Detect which cell encompasses the target text, then output its (X, Y) center coordinate. 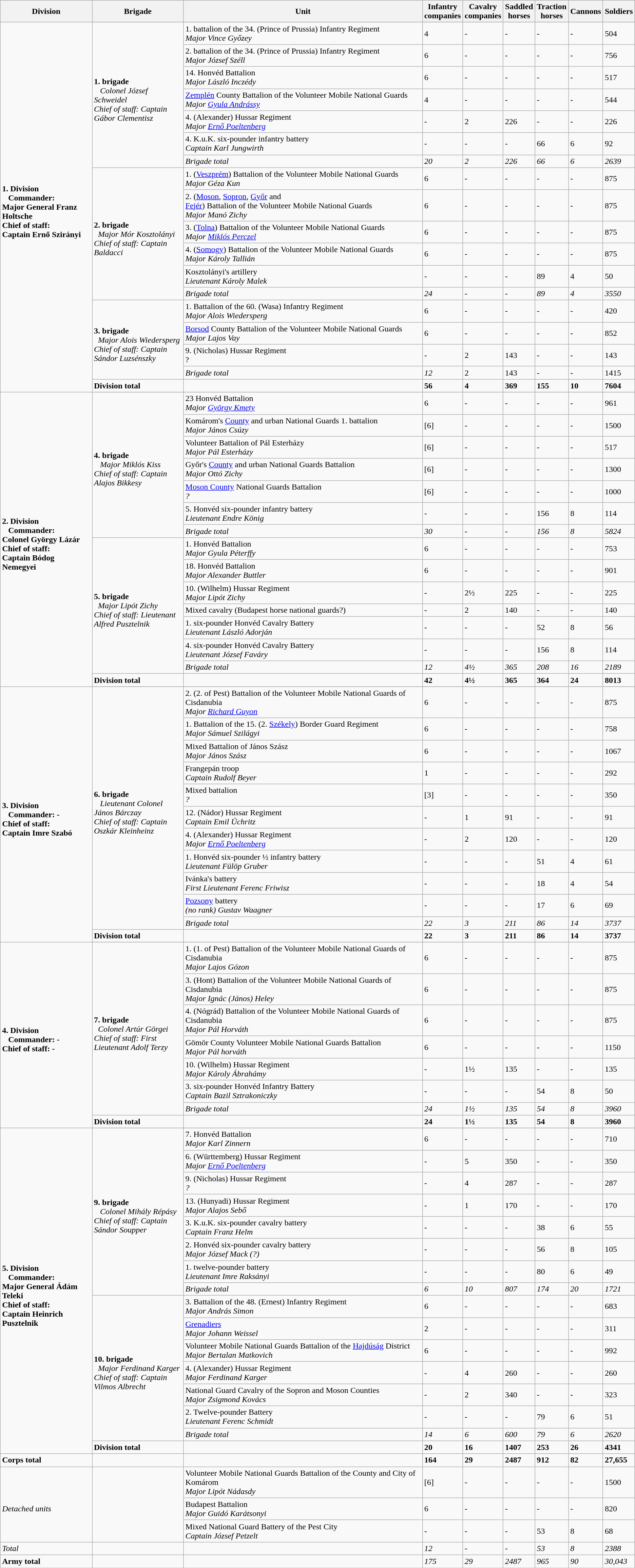
Kosztolányi's artillery Lieutenant Károly Malek (303, 276)
3. six-pounder Honvéd Infantry Battery Captain Bazil Sztrakoniczky (303, 1091)
2. (Moson, Sopron, Győr andFejér) Battalion of the Volunteer Mobile National Guards Major Manó Zichy (303, 205)
4. (Somogy) Battalion of the Volunteer Mobile National Guards Major Károly Tallián (303, 254)
10. brigade Major Ferdinand KargerChief of staff: Captain Vilmos Albrecht (138, 1368)
2. battalion of the 34. (Prince of Prussia) Infantry Regiment Major József Széll (303, 56)
Mixed battalion ? (303, 795)
Soldiers (619, 12)
292 (619, 773)
Army total (46, 1561)
Saddled horses (519, 12)
3. Battalion of the 48. (Ernest) Infantry Regiment Major András Simon (303, 1307)
12. (Nádor) Hussar Regiment Captain Emil Üchritz (303, 817)
7. Honvéd Battalion Major Karl Zinnern (303, 1139)
42 (442, 680)
Infantry companies (442, 12)
92 (619, 144)
2639 (619, 161)
Cannons (586, 12)
311 (619, 1328)
Total (46, 1548)
4. Division Commander: -Chief of staff: - (46, 1035)
55 (619, 1227)
164 (442, 1460)
82 (586, 1460)
Zemplén County Battalion of the Volunteer Mobile National Guards Major Gyula Andrássy (303, 100)
61 (619, 861)
Budapest Battalion Major Guidó Karátsonyi (303, 1509)
253 (552, 1447)
6. (Württemberg) Hussar Regiment Major Ernő Poeltenberg (303, 1161)
155 (552, 386)
1. Honvéd Battalion Major Gyula Péterffy (303, 548)
208 (552, 667)
504 (619, 33)
Győr's County and urban National Guards Battalion Major Ottó Zichy (303, 470)
Frangepán troop Captain Rudolf Beyer (303, 773)
1721 (619, 1289)
Corps total (46, 1460)
2. brigade Major Mór KosztolányiChief of staff: Captain Baldacci (138, 234)
Gömör County Volunteer Mobile National Guards Battalion Major Pál horváth (303, 1047)
27,655 (619, 1460)
5824 (619, 531)
Unit (303, 12)
175 (442, 1561)
1. (Veszprém) Battalion of the Volunteer Mobile National Guards Major Géza Kun (303, 178)
Borsod County Battalion of the Volunteer Mobile National Guards Major Lajos Vay (303, 333)
3. K.u.K. six-pounder cavalry battery Captain Franz Helm (303, 1227)
1. six-pounder Honvéd Cavalry Battery Lieutenant László Adorján (303, 628)
5. Honvéd six-pounder infantry battery Lieutenant Endre König (303, 514)
Ivánka's battery First Lieutenant Ferenc Friwisz (303, 883)
7604 (619, 386)
[3] (442, 795)
38 (552, 1227)
1300 (619, 470)
Mixed National Guard Battery of the Pest City Captain József Petzelt (303, 1531)
807 (519, 1289)
340 (519, 1395)
Volunteer Mobile National Guards Battalion of the Hajdúság District Major Bertalan Matkovich (303, 1351)
420 (619, 311)
1. Battalion of the 60. (Wasa) Infantry Regiment Major Alois Wiedersperg (303, 311)
820 (619, 1509)
105 (619, 1249)
Cavalry companies (483, 12)
1. Division Commander:Major General Franz HoltscheChief of staff:Captain Ernő Szirányi (46, 207)
80 (552, 1271)
7. brigade Colonel Artúr GörgeiChief of staff: First Lieutenant Adolf Terzy (138, 1029)
2. Honvéd six-pounder cavalry battery Major József Mack (?) (303, 1249)
5. brigade Major Lipót ZichyChief of staff: Lieutenant Alfred Pusztelnik (138, 605)
1415 (619, 373)
6. brigade Lieutenant Colonel János BárczayChief of staff: Captain Oszkár Kleinheinz (138, 808)
369 (519, 386)
1. twelve-pounder battery Lieutenant Imre Raksányi (303, 1271)
30,043 (619, 1561)
3. brigade Major Alois WiederspergChief of staff: Captain Sándor Luzsénszky (138, 340)
901 (619, 571)
49 (619, 1271)
600 (519, 1434)
Detached units (46, 1504)
961 (619, 403)
26 (586, 1447)
1. Battalion of the 15. (2. Székely) Border Guard Regiment Major Sámuel Szilágyi (303, 729)
2. Division Commander:Colonel György LázárChief of staff:Captain Bódog Nemegyei (46, 539)
3. (Tolna) Battalion of the Volunteer Mobile National Guards Major Miklós Perczel (303, 232)
Division (46, 12)
4. six-pounder Honvéd Cavalry Battery Lieutenant József Faváry (303, 650)
2388 (619, 1548)
10. (Wilhelm) Hussar Regiment Major Lipót Zichy (303, 592)
758 (619, 729)
2½ (483, 592)
965 (552, 1561)
1407 (519, 1447)
52 (552, 628)
852 (619, 333)
4. (Alexander) Hussar Regiment Major Ferdinand Karger (303, 1373)
5 (483, 1161)
18. Honvéd Battalion Major Alexander Buttler (303, 571)
Mixed Battalion of János Szász Major János Szász (303, 751)
756 (619, 56)
323 (619, 1395)
13. (Hunyadi) Hussar Regiment Major Alajos Sebő (303, 1205)
National Guard Cavalry of the Sopron and Moson Counties Major Zsigmond Kovács (303, 1395)
174 (552, 1289)
3. (Hont) Battalion of the Volunteer Mobile National Guards of Cisdanubia Major Ignác (János) Heley (303, 989)
Grenadiers Major Johann Weissel (303, 1328)
2189 (619, 667)
1. battalion of the 34. (Prince of Prussia) Infantry Regiment Major Vince Győzey (303, 33)
Volunteer Mobile National Guards Battalion of the County and City of Komárom Major Lipót Nádasdy (303, 1482)
Mixed cavalry (Budapest horse national guards?) (303, 610)
Pozsony battery (no rank) Gustav Waagner (303, 905)
544 (619, 100)
90 (586, 1561)
2. Twelve-pounder Battery Lieutenant Ferenc Schmidt (303, 1417)
710 (619, 1139)
Moson County National Guards Battalion ? (303, 491)
4341 (619, 1447)
Volunteer Battalion of Pál Esterházy Major Pál Esterházy (303, 447)
4. brigade Major Miklós KissChief of staff: Captain Alajos Bikkesy (138, 465)
17 (552, 905)
Brigade (138, 12)
14. Honvéd Battalion Major László Inczédy (303, 77)
23 Honvéd Battalion Major György Kmety (303, 403)
2620 (619, 1434)
992 (619, 1351)
3550 (619, 294)
4. K.u.K. six-pounder infantry battery Captain Karl Jungwirth (303, 144)
1. brigade Colonel József SchweidelChief of staff: Captain Gábor Clementisz (138, 95)
1. Honvéd six-pounder ½ infantry battery Lieutenant Fülöp Gruber (303, 861)
4. (Nógrád) Battalion of the Volunteer Mobile National Guards of Cisdanubia Major Pál Horváth (303, 1020)
912 (552, 1460)
69 (619, 905)
30 (442, 531)
18 (552, 883)
1000 (619, 491)
Traction horses (552, 12)
683 (619, 1307)
753 (619, 548)
Komárom's County and urban National Guards 1. battalion Major János Csúzy (303, 425)
2. (2. of Pest) Battalion of the Volunteer Mobile National Guards of Cisdanubia Major Richard Guyon (303, 702)
9. brigade Colonel Mihály RépásyChief of staff: Captain Sándor Soupper (138, 1212)
68 (619, 1531)
1. (1. of Pest) Battalion of the Volunteer Mobile National Guards of Cisdanubia Major Lajos Gózon (303, 958)
10. (Wilhelm) Hussar Regiment Major Károly Ábrahámy (303, 1069)
8013 (619, 680)
5. Division Commander:Major General Ádám TelekiChief of staff:Captain Heinrich Pusztelnik (46, 1291)
1150 (619, 1047)
3. Division Commander: -Chief of staff:Captain Imre Szabó (46, 815)
1067 (619, 751)
364 (552, 680)
